Locate the cell with the specified text and output its [X, Y] center coordinate. 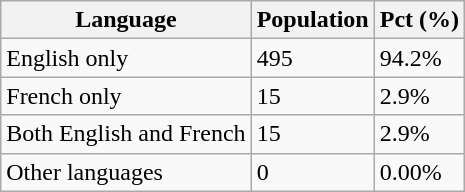
French only [126, 96]
English only [126, 58]
Both English and French [126, 134]
Language [126, 20]
0.00% [419, 172]
0 [312, 172]
Other languages [126, 172]
Population [312, 20]
Pct (%) [419, 20]
495 [312, 58]
94.2% [419, 58]
